Capture the cell that displays the provided text and extract its (X, Y) central coordinate. 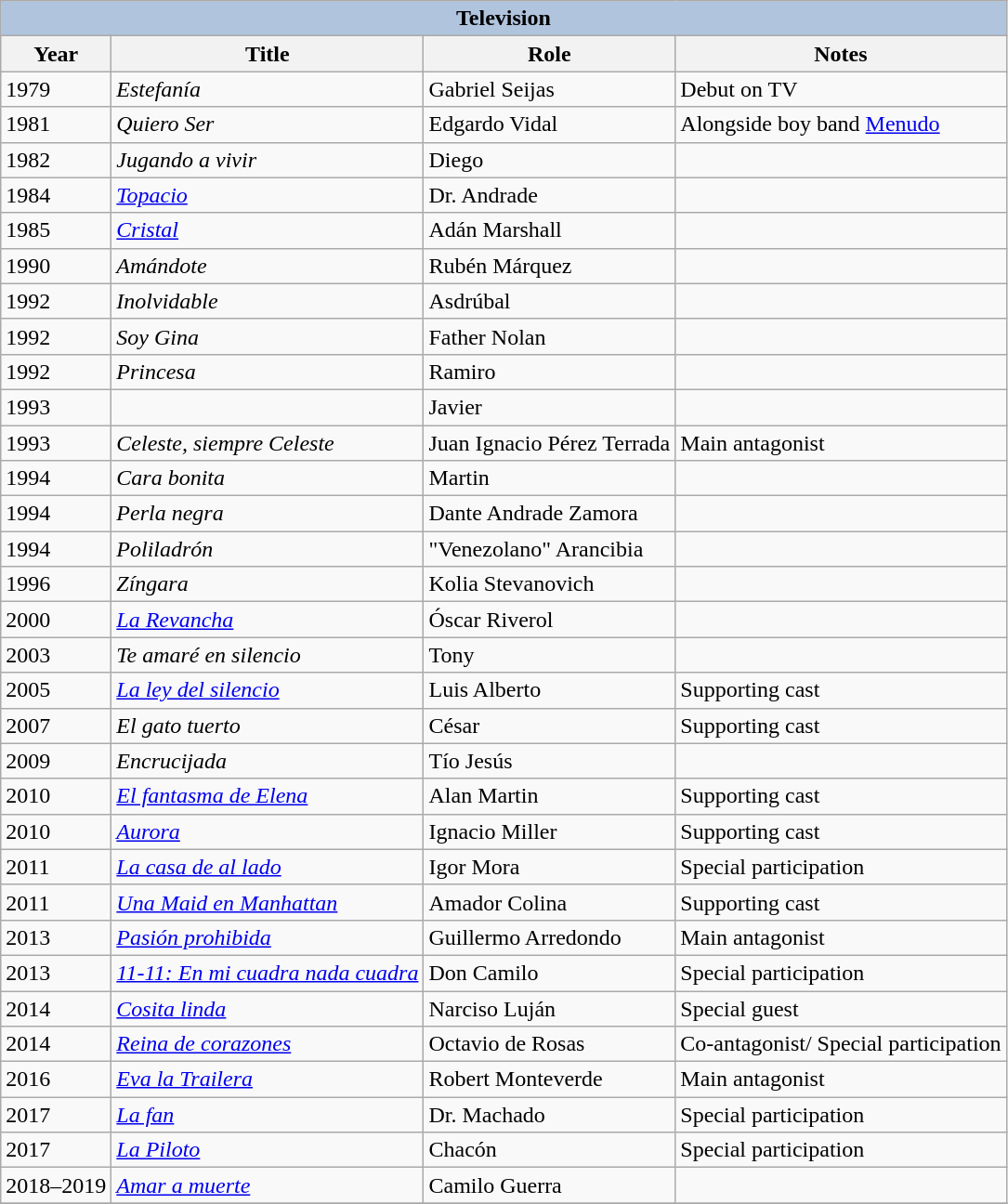
Eva la Trailera (268, 1080)
Luis Alberto (550, 690)
1981 (56, 124)
Jugando a vivir (268, 160)
Princesa (268, 372)
Tony (550, 655)
César (550, 726)
Ramiro (550, 372)
Igor Mora (550, 867)
Dr. Machado (550, 1115)
2009 (56, 761)
Kolia Stevanovich (550, 584)
Title (268, 54)
1979 (56, 89)
11-11: En mi cuadra nada cuadra (268, 973)
Perla negra (268, 514)
2007 (56, 726)
Notes (841, 54)
Estefanía (268, 89)
Year (56, 54)
Tío Jesús (550, 761)
1984 (56, 195)
Una Maid en Manhattan (268, 902)
1985 (56, 230)
1996 (56, 584)
Amar a muerte (268, 1185)
Quiero Ser (268, 124)
Celeste, siempre Celeste (268, 443)
Father Nolan (550, 336)
Adán Marshall (550, 230)
Aurora (268, 831)
Guillermo Arredondo (550, 937)
"Venezolano" Arancibia (550, 549)
Javier (550, 407)
Asdrúbal (550, 301)
Chacón (550, 1150)
Alan Martin (550, 796)
Robert Monteverde (550, 1080)
El gato tuerto (268, 726)
Dr. Andrade (550, 195)
La Revancha (268, 620)
2005 (56, 690)
La ley del silencio (268, 690)
Co-antagonist/ Special participation (841, 1044)
La Piloto (268, 1150)
Debut on TV (841, 89)
2003 (56, 655)
Te amaré en silencio (268, 655)
Camilo Guerra (550, 1185)
La fan (268, 1115)
Soy Gina (268, 336)
Cristal (268, 230)
2000 (56, 620)
Diego (550, 160)
Alongside boy band Menudo (841, 124)
Amándote (268, 266)
La casa de al lado (268, 867)
Dante Andrade Zamora (550, 514)
2016 (56, 1080)
Inolvidable (268, 301)
Juan Ignacio Pérez Terrada (550, 443)
Reina de corazones (268, 1044)
Pasión prohibida (268, 937)
Octavio de Rosas (550, 1044)
Television (504, 19)
Encrucijada (268, 761)
Edgardo Vidal (550, 124)
Cara bonita (268, 478)
Amador Colina (550, 902)
Narciso Luján (550, 1008)
Role (550, 54)
Zíngara (268, 584)
Poliladrón (268, 549)
Gabriel Seijas (550, 89)
2018–2019 (56, 1185)
Don Camilo (550, 973)
1982 (56, 160)
Rubén Márquez (550, 266)
Óscar Riverol (550, 620)
Special guest (841, 1008)
Martin (550, 478)
Topacio (268, 195)
Ignacio Miller (550, 831)
1990 (56, 266)
Cosita linda (268, 1008)
El fantasma de Elena (268, 796)
